Extract the (x, y) coordinate from the center of the cell holding the provided text.  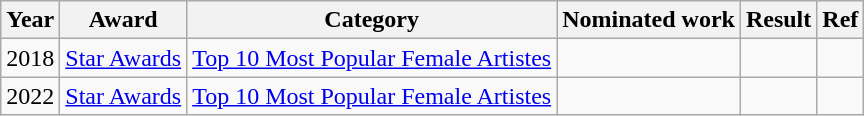
Year (30, 20)
2022 (30, 96)
Result (778, 20)
2018 (30, 58)
Ref (840, 20)
Nominated work (649, 20)
Category (372, 20)
Award (124, 20)
